Return (X, Y) of the center of cell containing provided text 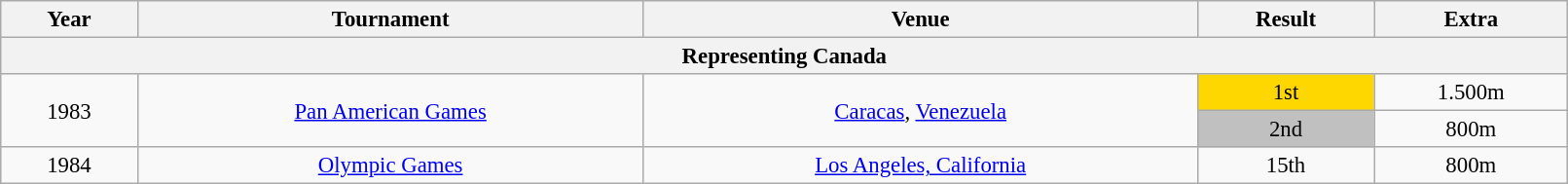
Olympic Games (390, 166)
Extra (1472, 19)
Year (69, 19)
Result (1286, 19)
Venue (921, 19)
15th (1286, 166)
Tournament (390, 19)
Representing Canada (784, 56)
2nd (1286, 129)
1.500m (1472, 92)
1984 (69, 166)
Caracas, Venezuela (921, 111)
Los Angeles, California (921, 166)
Pan American Games (390, 111)
1983 (69, 111)
1st (1286, 92)
